Locate the cell with the specified text and output its [X, Y] center coordinate. 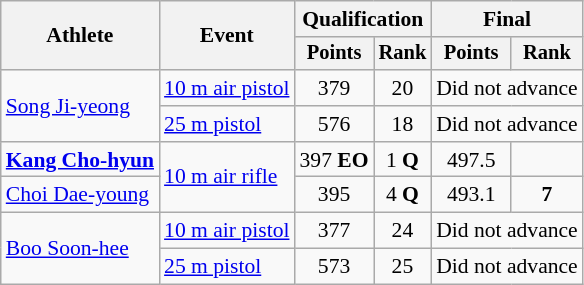
Qualification [362, 19]
Boo Soon-hee [80, 248]
379 [334, 88]
493.1 [471, 195]
Kang Cho-hyun [80, 160]
576 [334, 124]
4 Q [403, 195]
1 Q [403, 160]
Final [507, 19]
497.5 [471, 160]
395 [334, 195]
18 [403, 124]
397 EO [334, 160]
Song Ji-yeong [80, 106]
24 [403, 231]
Athlete [80, 36]
7 [547, 195]
Event [226, 36]
20 [403, 88]
377 [334, 231]
Choi Dae-young [80, 195]
10 m air rifle [226, 178]
573 [334, 267]
25 [403, 267]
